Search for the cell housing the specified text and yield its [x, y] center coordinate. 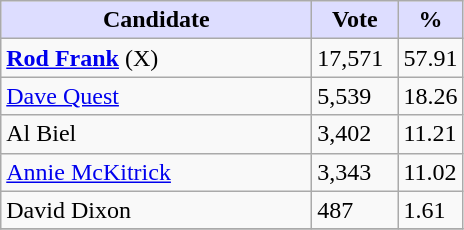
Al Biel [156, 134]
5,539 [355, 96]
1.61 [430, 210]
Dave Quest [156, 96]
David Dixon [156, 210]
Rod Frank (X) [156, 58]
17,571 [355, 58]
3,402 [355, 134]
487 [355, 210]
3,343 [355, 172]
11.21 [430, 134]
Vote [355, 20]
18.26 [430, 96]
57.91 [430, 58]
Candidate [156, 20]
% [430, 20]
Annie McKitrick [156, 172]
11.02 [430, 172]
